Determine the (X, Y) coordinate at the center of the cell enclosing the given text.  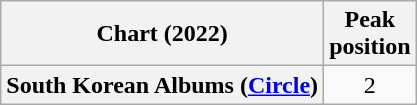
Chart (2022) (162, 34)
Peakposition (370, 34)
South Korean Albums (Circle) (162, 85)
2 (370, 85)
